Scan for the cell matching the given text and deliver its (x, y) coordinate at center. 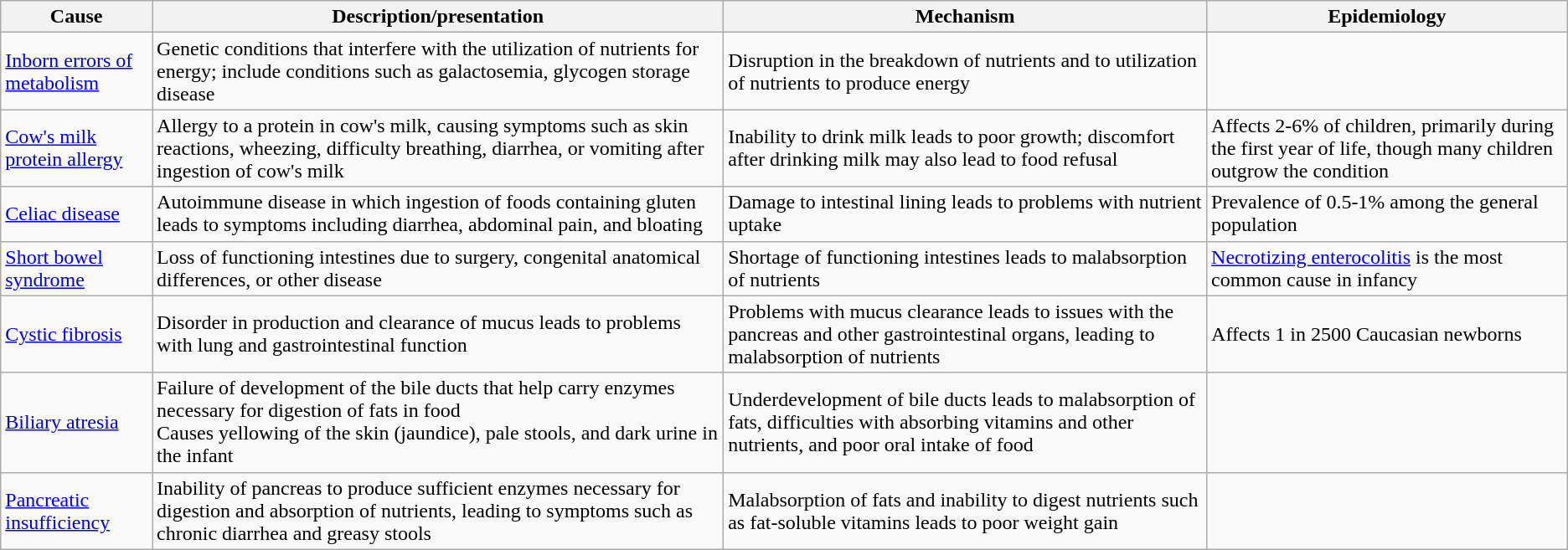
Cow's milk protein allergy (77, 148)
Inborn errors of metabolism (77, 71)
Prevalence of 0.5-1% among the general population (1387, 214)
Damage to intestinal lining leads to problems with nutrient uptake (965, 214)
Pancreatic insufficiency (77, 511)
Disorder in production and clearance of mucus leads to problems with lung and gastrointestinal function (438, 334)
Biliary atresia (77, 422)
Autoimmune disease in which ingestion of foods containing gluten leads to symptoms including diarrhea, abdominal pain, and bloating (438, 214)
Short bowel syndrome (77, 268)
Disruption in the breakdown of nutrients and to utilization of nutrients to produce energy (965, 71)
Cystic fibrosis (77, 334)
Shortage of functioning intestines leads to malabsorption of nutrients (965, 268)
Affects 1 in 2500 Caucasian newborns (1387, 334)
Malabsorption of fats and inability to digest nutrients such as fat-soluble vitamins leads to poor weight gain (965, 511)
Necrotizing enterocolitis is the most common cause in infancy (1387, 268)
Celiac disease (77, 214)
Mechanism (965, 17)
Cause (77, 17)
Inability to drink milk leads to poor growth; discomfort after drinking milk may also lead to food refusal (965, 148)
Affects 2-6% of children, primarily during the first year of life, though many children outgrow the condition (1387, 148)
Problems with mucus clearance leads to issues with the pancreas and other gastrointestinal organs, leading to malabsorption of nutrients (965, 334)
Epidemiology (1387, 17)
Genetic conditions that interfere with the utilization of nutrients for energy; include conditions such as galactosemia, glycogen storage disease (438, 71)
Underdevelopment of bile ducts leads to malabsorption of fats, difficulties with absorbing vitamins and other nutrients, and poor oral intake of food (965, 422)
Loss of functioning intestines due to surgery, congenital anatomical differences, or other disease (438, 268)
Description/presentation (438, 17)
